Detect which cell encompasses the target text, then output its [X, Y] center coordinate. 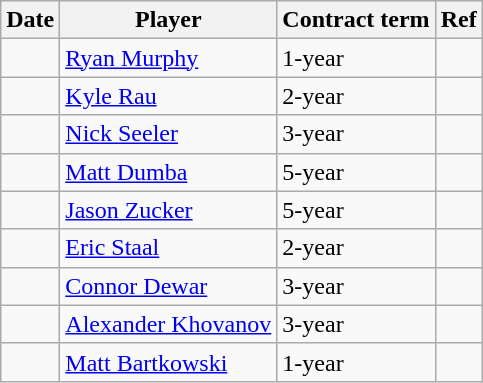
Ryan Murphy [168, 58]
Contract term [356, 20]
Connor Dewar [168, 286]
Kyle Rau [168, 96]
Ref [458, 20]
Matt Bartkowski [168, 362]
Nick Seeler [168, 134]
Player [168, 20]
Date [30, 20]
Alexander Khovanov [168, 324]
Matt Dumba [168, 172]
Jason Zucker [168, 210]
Eric Staal [168, 248]
